Identify which cell holds the provided text, then report its [X, Y] central coordinate. 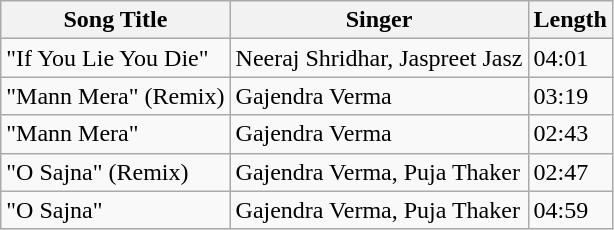
"O Sajna" (Remix) [116, 172]
Neeraj Shridhar, Jaspreet Jasz [379, 58]
"If You Lie You Die" [116, 58]
"Mann Mera" (Remix) [116, 96]
Singer [379, 20]
03:19 [570, 96]
Length [570, 20]
Song Title [116, 20]
04:59 [570, 210]
02:43 [570, 134]
04:01 [570, 58]
"O Sajna" [116, 210]
"Mann Mera" [116, 134]
02:47 [570, 172]
